Output the [x, y] coordinate of the center of the cell containing the given text.  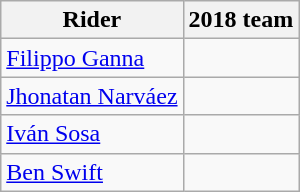
Rider [92, 20]
Filippo Ganna [92, 58]
Ben Swift [92, 172]
2018 team [241, 20]
Iván Sosa [92, 134]
Jhonatan Narváez [92, 96]
